For the text-containing cell, return its midpoint in (X, Y) coordinate format. 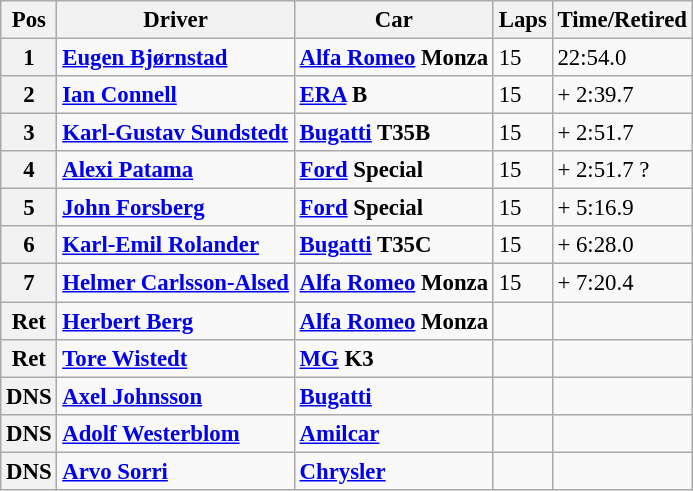
Arvo Sorri (176, 471)
+ 5:16.9 (622, 208)
Adolf Westerblom (176, 433)
4 (29, 170)
Car (394, 20)
Axel Johnsson (176, 396)
Amilcar (394, 433)
+ 2:51.7 ? (622, 170)
Herbert Berg (176, 321)
7 (29, 283)
Bugatti T35B (394, 133)
2 (29, 95)
John Forsberg (176, 208)
Helmer Carlsson-Alsed (176, 283)
Time/Retired (622, 20)
+ 7:20.4 (622, 283)
+ 6:28.0 (622, 245)
Pos (29, 20)
Laps (522, 20)
Karl-Gustav Sundstedt (176, 133)
Bugatti (394, 396)
Alexi Patama (176, 170)
+ 2:39.7 (622, 95)
5 (29, 208)
22:54.0 (622, 58)
ERA B (394, 95)
Eugen Bjørnstad (176, 58)
+ 2:51.7 (622, 133)
Chrysler (394, 471)
6 (29, 245)
Karl-Emil Rolander (176, 245)
Bugatti T35C (394, 245)
3 (29, 133)
1 (29, 58)
Ian Connell (176, 95)
Driver (176, 20)
MG K3 (394, 358)
Tore Wistedt (176, 358)
